Locate the cell with the specified text and output its (x, y) center coordinate. 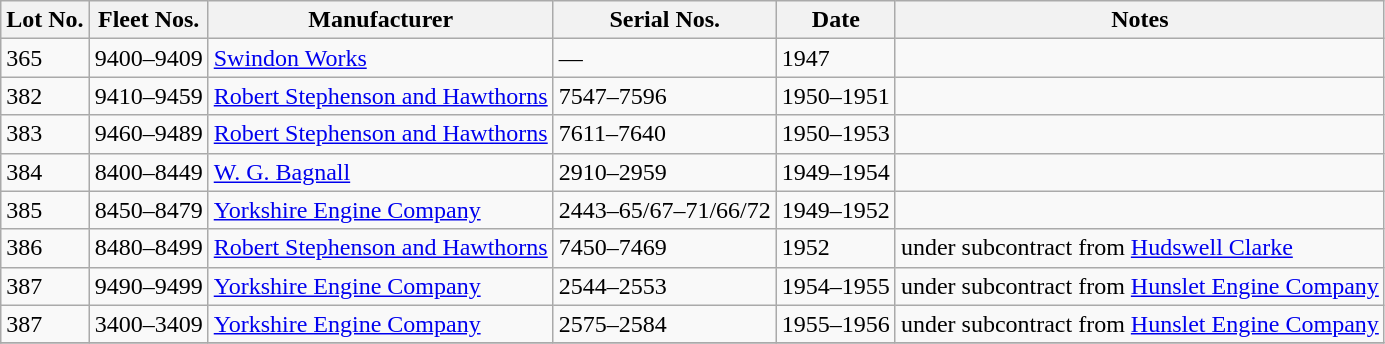
1949–1952 (836, 210)
365 (45, 58)
Swindon Works (380, 58)
9410–9459 (148, 96)
2443–65/67–71/66/72 (664, 210)
9400–9409 (148, 58)
384 (45, 172)
Serial Nos. (664, 20)
8400–8449 (148, 172)
Fleet Nos. (148, 20)
1955–1956 (836, 324)
— (664, 58)
1954–1955 (836, 286)
383 (45, 134)
385 (45, 210)
386 (45, 248)
9460–9489 (148, 134)
Notes (1140, 20)
1952 (836, 248)
2544–2553 (664, 286)
under subcontract from Hudswell Clarke (1140, 248)
1950–1951 (836, 96)
1947 (836, 58)
Manufacturer (380, 20)
Lot No. (45, 20)
382 (45, 96)
3400–3409 (148, 324)
8450–8479 (148, 210)
1949–1954 (836, 172)
7450–7469 (664, 248)
8480–8499 (148, 248)
2575–2584 (664, 324)
Date (836, 20)
9490–9499 (148, 286)
1950–1953 (836, 134)
7547–7596 (664, 96)
2910–2959 (664, 172)
W. G. Bagnall (380, 172)
7611–7640 (664, 134)
